Return (X, Y) of the center of cell containing provided text 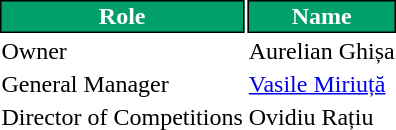
Name (322, 16)
Role (122, 16)
Owner (122, 51)
Aurelian Ghișa (322, 51)
Vasile Miriuță (322, 84)
General Manager (122, 84)
